Find where the given text appears and provide that cell's center as [X, Y] coordinate. 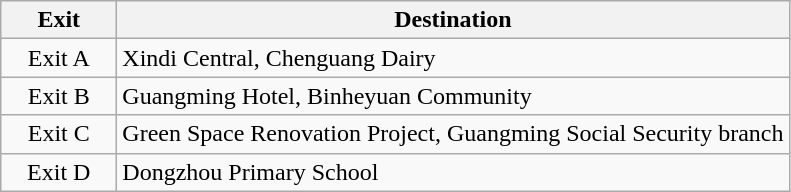
Exit A [59, 58]
Destination [453, 20]
Guangming Hotel, Binheyuan Community [453, 96]
Exit D [59, 172]
Green Space Renovation Project, Guangming Social Security branch [453, 134]
Exit B [59, 96]
Exit C [59, 134]
Exit [59, 20]
Dongzhou Primary School [453, 172]
Xindi Central, Chenguang Dairy [453, 58]
